Determine the [x, y] coordinate at the center of the cell enclosing the given text.  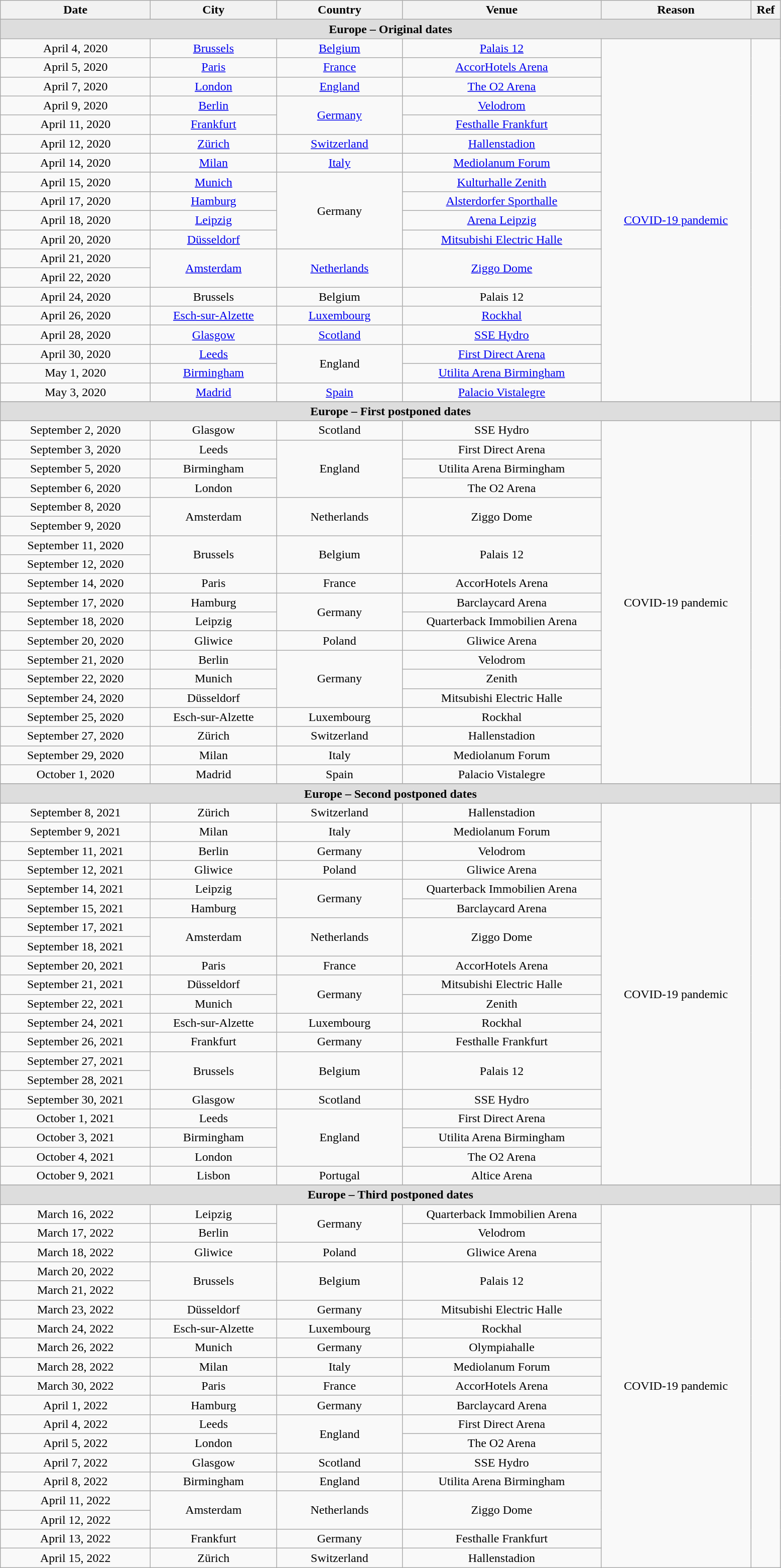
April 4, 2022 [75, 1424]
April 9, 2020 [75, 105]
Europe – Original dates [391, 29]
September 11, 2020 [75, 545]
April 21, 2020 [75, 259]
September 17, 2021 [75, 927]
April 4, 2020 [75, 48]
Arena Leipzig [502, 220]
Alsterdorfer Sporthalle [502, 201]
September 28, 2021 [75, 1080]
Country [339, 10]
Europe – Second postponed dates [391, 793]
April 30, 2020 [75, 354]
Kulturhalle Zenith [502, 182]
April 8, 2022 [75, 1482]
September 26, 2021 [75, 1042]
September 22, 2020 [75, 679]
April 7, 2020 [75, 86]
April 12, 2020 [75, 144]
April 11, 2022 [75, 1501]
April 7, 2022 [75, 1463]
Ref [766, 10]
September 12, 2020 [75, 564]
April 14, 2020 [75, 163]
September 21, 2021 [75, 985]
September 8, 2021 [75, 812]
September 18, 2021 [75, 946]
Altice Arena [502, 1176]
April 24, 2020 [75, 297]
Venue [502, 10]
March 26, 2022 [75, 1348]
March 28, 2022 [75, 1367]
April 20, 2020 [75, 239]
March 23, 2022 [75, 1309]
March 18, 2022 [75, 1252]
September 12, 2021 [75, 870]
April 26, 2020 [75, 316]
April 5, 2022 [75, 1443]
Date [75, 10]
September 25, 2020 [75, 717]
March 20, 2022 [75, 1271]
Olympiahalle [502, 1348]
September 27, 2021 [75, 1061]
September 2, 2020 [75, 430]
September 14, 2021 [75, 889]
September 14, 2020 [75, 583]
September 20, 2020 [75, 641]
May 3, 2020 [75, 392]
September 30, 2021 [75, 1099]
Portugal [339, 1176]
April 11, 2020 [75, 125]
April 22, 2020 [75, 278]
September 5, 2020 [75, 468]
City [214, 10]
October 3, 2021 [75, 1137]
March 16, 2022 [75, 1214]
September 6, 2020 [75, 488]
September 18, 2020 [75, 622]
Europe – First postponed dates [391, 411]
October 1, 2020 [75, 774]
Lisbon [214, 1176]
April 5, 2020 [75, 67]
April 15, 2022 [75, 1558]
September 9, 2020 [75, 526]
September 21, 2020 [75, 660]
April 17, 2020 [75, 201]
October 1, 2021 [75, 1118]
September 3, 2020 [75, 449]
Reason [676, 10]
September 22, 2021 [75, 1004]
September 24, 2020 [75, 698]
September 27, 2020 [75, 736]
May 1, 2020 [75, 373]
September 29, 2020 [75, 755]
September 9, 2021 [75, 831]
September 11, 2021 [75, 851]
March 21, 2022 [75, 1290]
September 15, 2021 [75, 908]
April 18, 2020 [75, 220]
March 30, 2022 [75, 1386]
March 17, 2022 [75, 1233]
April 12, 2022 [75, 1520]
October 4, 2021 [75, 1156]
April 1, 2022 [75, 1405]
September 17, 2020 [75, 602]
September 20, 2021 [75, 966]
September 8, 2020 [75, 507]
April 28, 2020 [75, 335]
Europe – Third postponed dates [391, 1195]
October 9, 2021 [75, 1176]
April 15, 2020 [75, 182]
April 13, 2022 [75, 1539]
September 24, 2021 [75, 1023]
March 24, 2022 [75, 1329]
